Find where the given text appears and provide that cell's center as [X, Y] coordinate. 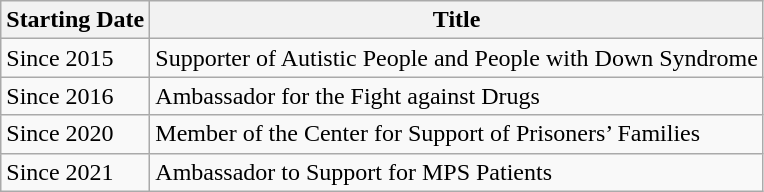
Title [457, 20]
Since 2021 [76, 172]
Ambassador for the Fight against Drugs [457, 96]
Since 2016 [76, 96]
Member of the Center for Support of Prisoners’ Families [457, 134]
Starting Date [76, 20]
Ambassador to Support for MPS Patients [457, 172]
Supporter of Autistic People and People with Down Syndrome [457, 58]
Since 2015 [76, 58]
Since 2020 [76, 134]
